Capture the cell that displays the provided text and extract its (X, Y) central coordinate. 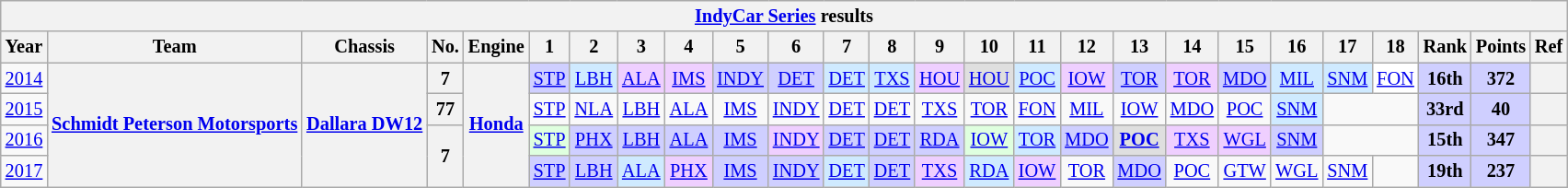
IndyCar Series results (784, 16)
17 (1347, 47)
15 (1244, 47)
15th (1445, 140)
No. (445, 47)
8 (893, 47)
Honda (497, 125)
6 (797, 47)
1 (550, 47)
12 (1086, 47)
Dallara DW12 (364, 125)
Rank (1445, 47)
40 (1501, 109)
Points (1501, 47)
Team (175, 47)
3 (641, 47)
2016 (24, 140)
16 (1297, 47)
Engine (497, 47)
2015 (24, 109)
77 (445, 109)
Chassis (364, 47)
237 (1501, 171)
14 (1193, 47)
Schmidt Peterson Motorsports (175, 125)
2 (594, 47)
GTW (1244, 171)
9 (940, 47)
11 (1037, 47)
Ref (1549, 47)
4 (689, 47)
18 (1395, 47)
372 (1501, 78)
NLA (594, 109)
16th (1445, 78)
5 (740, 47)
347 (1501, 140)
2014 (24, 78)
19th (1445, 171)
Year (24, 47)
2017 (24, 171)
33rd (1445, 109)
10 (989, 47)
13 (1139, 47)
